Scan for the cell matching the given text and deliver its (x, y) coordinate at center. 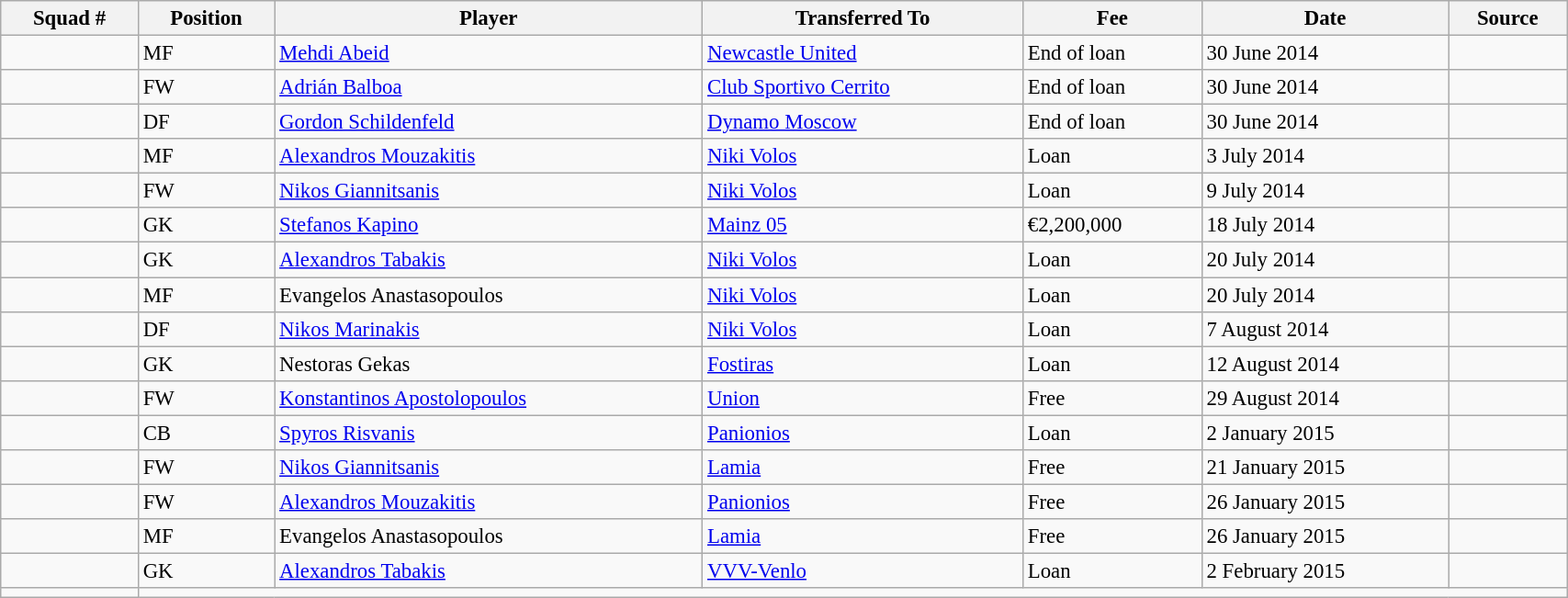
Union (863, 398)
Nikos Marinakis (489, 329)
Adrián Balboa (489, 87)
Transferred To (863, 18)
7 August 2014 (1325, 329)
Source (1508, 18)
Gordon Schildenfeld (489, 122)
Player (489, 18)
Dynamo Moscow (863, 122)
9 July 2014 (1325, 191)
CB (206, 433)
2 January 2015 (1325, 433)
€2,200,000 (1111, 225)
Mehdi Abeid (489, 53)
VVV-Venlo (863, 570)
29 August 2014 (1325, 398)
21 January 2015 (1325, 468)
Club Sportivo Cerrito (863, 87)
2 February 2015 (1325, 570)
Nestoras Gekas (489, 364)
Konstantinos Apostolopoulos (489, 398)
Spyros Risvanis (489, 433)
Fostiras (863, 364)
12 August 2014 (1325, 364)
Newcastle United (863, 53)
Mainz 05 (863, 225)
3 July 2014 (1325, 156)
Position (206, 18)
Fee (1111, 18)
Stefanos Kapino (489, 225)
Squad # (70, 18)
18 July 2014 (1325, 225)
Date (1325, 18)
